Search for the cell housing the specified text and yield its (X, Y) center coordinate. 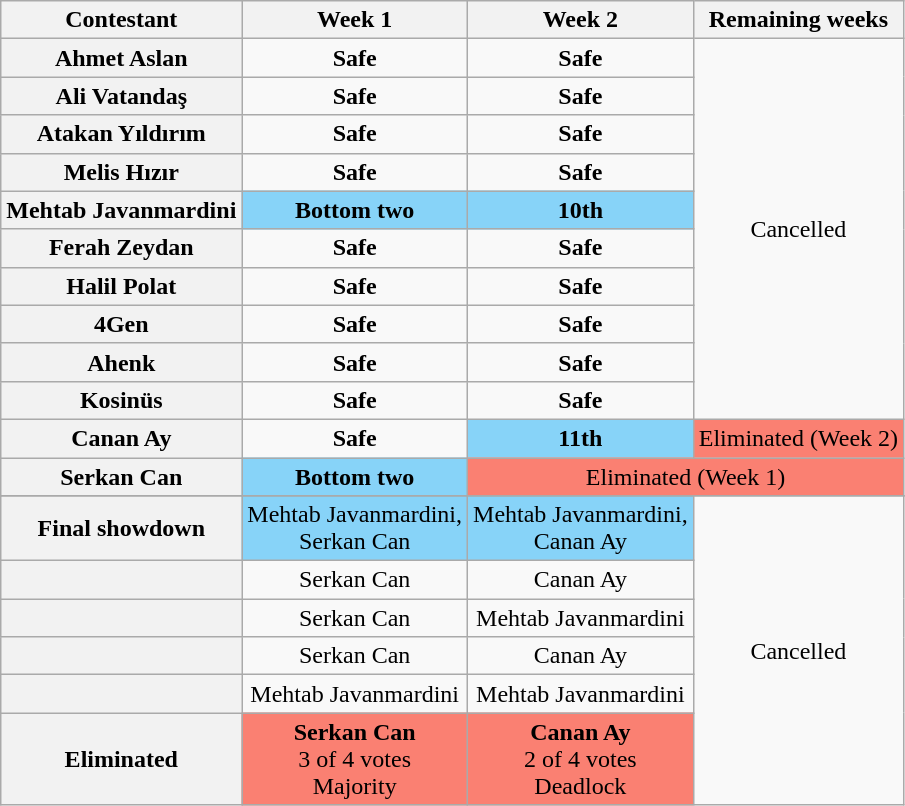
Week 1 (355, 20)
Eliminated (Week 1) (686, 477)
Final showdown (122, 528)
Week 2 (581, 20)
Canan Ay2 of 4 votesDeadlock (581, 759)
Ahmet Aslan (122, 58)
Halil Polat (122, 286)
Melis Hızır (122, 172)
Ferah Zeydan (122, 248)
Ali Vatandaş (122, 96)
Contestant (122, 20)
10th (581, 210)
Atakan Yıldırım (122, 134)
Kosinüs (122, 400)
Ahenk (122, 362)
Eliminated (122, 759)
Remaining weeks (798, 20)
Eliminated (Week 2) (798, 438)
11th (581, 438)
Mehtab Javanmardini,Serkan Can (355, 528)
4Gen (122, 324)
Mehtab Javanmardini,Canan Ay (581, 528)
Serkan Can3 of 4 votesMajority (355, 759)
